Identify which cell holds the provided text, then report its (X, Y) central coordinate. 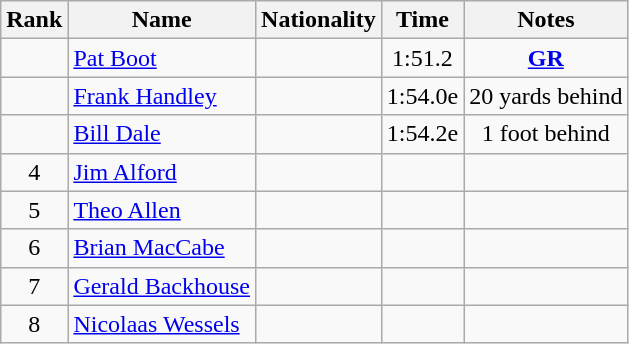
Gerald Backhouse (162, 286)
7 (34, 286)
GR (546, 58)
1:54.0e (422, 96)
8 (34, 324)
Nationality (319, 20)
Rank (34, 20)
6 (34, 248)
Jim Alford (162, 172)
4 (34, 172)
Bill Dale (162, 134)
Time (422, 20)
Notes (546, 20)
Brian MacCabe (162, 248)
Name (162, 20)
1 foot behind (546, 134)
1:54.2e (422, 134)
5 (34, 210)
Theo Allen (162, 210)
Nicolaas Wessels (162, 324)
Pat Boot (162, 58)
1:51.2 (422, 58)
Frank Handley (162, 96)
20 yards behind (546, 96)
